Find where the given text appears and provide that cell's center as [x, y] coordinate. 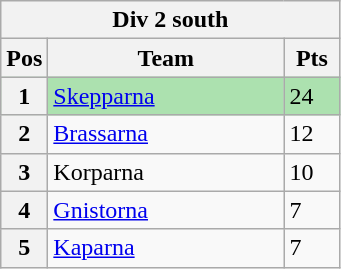
Pts [312, 58]
Kaparna [166, 248]
Div 2 south [170, 20]
Team [166, 58]
Skepparna [166, 96]
3 [24, 172]
4 [24, 210]
5 [24, 248]
12 [312, 134]
Brassarna [166, 134]
Pos [24, 58]
24 [312, 96]
Gnistorna [166, 210]
2 [24, 134]
1 [24, 96]
10 [312, 172]
Korparna [166, 172]
